Locate the cell with the specified text and output its (X, Y) center coordinate. 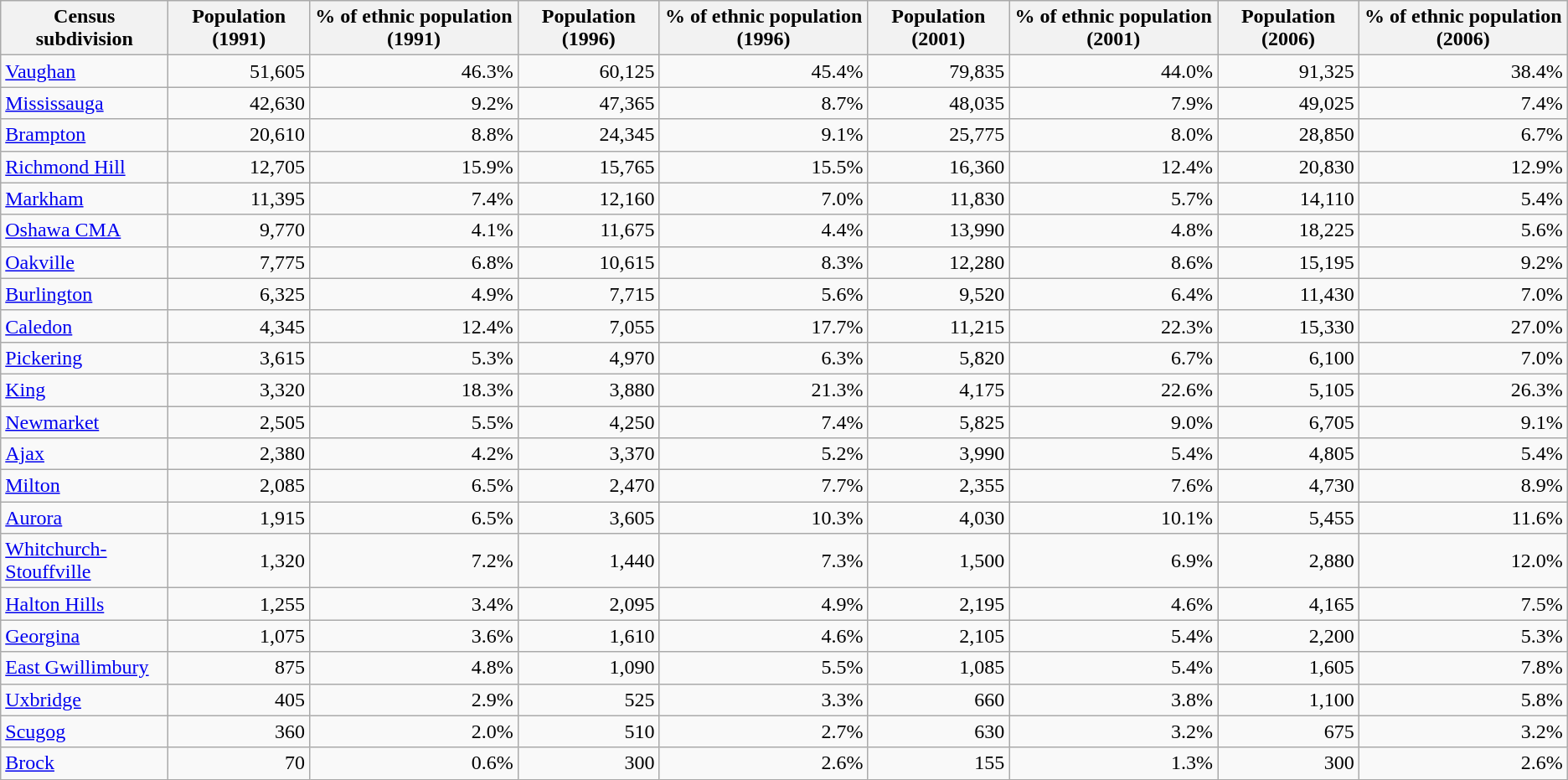
15,330 (1288, 326)
91,325 (1288, 71)
11,675 (588, 230)
4,165 (1288, 604)
3,615 (240, 358)
7.6% (1114, 486)
2.0% (414, 731)
Milton (85, 486)
10.1% (1114, 518)
4,805 (1288, 454)
5.7% (1114, 199)
44.0% (1114, 71)
Caledon (85, 326)
1,320 (240, 561)
22.3% (1114, 326)
% of ethnic population (1991) (414, 28)
18.3% (414, 390)
6,100 (1288, 358)
Georgina (85, 636)
Halton Hills (85, 604)
2,380 (240, 454)
1,610 (588, 636)
2,200 (1288, 636)
Population (2001) (938, 28)
15.9% (414, 167)
Brampton (85, 135)
6.4% (1114, 294)
11,430 (1288, 294)
8.8% (414, 135)
Newmarket (85, 421)
Vaughan (85, 71)
28,850 (1288, 135)
4.4% (764, 230)
70 (240, 763)
1,090 (588, 668)
10.3% (764, 518)
6.3% (764, 358)
5,105 (1288, 390)
1,915 (240, 518)
Oshawa CMA (85, 230)
Population (2006) (1288, 28)
Markham (85, 199)
3,990 (938, 454)
47,365 (588, 103)
% of ethnic population (2006) (1462, 28)
Scugog (85, 731)
4,030 (938, 518)
Whitchurch-Stouffville (85, 561)
510 (588, 731)
Census subdivision (85, 28)
11.6% (1462, 518)
46.3% (414, 71)
1,605 (1288, 668)
King (85, 390)
15,195 (1288, 262)
1,085 (938, 668)
13,990 (938, 230)
7,715 (588, 294)
2,085 (240, 486)
Brock (85, 763)
3,605 (588, 518)
Pickering (85, 358)
5,455 (1288, 518)
11,215 (938, 326)
49,025 (1288, 103)
7.7% (764, 486)
630 (938, 731)
4,730 (1288, 486)
4,970 (588, 358)
12,280 (938, 262)
0.6% (414, 763)
8.9% (1462, 486)
1,500 (938, 561)
% of ethnic population (2001) (1114, 28)
11,395 (240, 199)
24,345 (588, 135)
Burlington (85, 294)
Mississauga (85, 103)
Aurora (85, 518)
7.9% (1114, 103)
405 (240, 700)
20,830 (1288, 167)
Oakville (85, 262)
5,825 (938, 421)
2.9% (414, 700)
1,100 (1288, 700)
51,605 (240, 71)
9,770 (240, 230)
12.0% (1462, 561)
1,440 (588, 561)
8.0% (1114, 135)
2.7% (764, 731)
42,630 (240, 103)
3,320 (240, 390)
675 (1288, 731)
4,250 (588, 421)
14,110 (1288, 199)
8.7% (764, 103)
2,195 (938, 604)
1.3% (1114, 763)
Population (1991) (240, 28)
East Gwillimbury (85, 668)
60,125 (588, 71)
3,880 (588, 390)
3.8% (1114, 700)
11,830 (938, 199)
1,255 (240, 604)
2,470 (588, 486)
6,325 (240, 294)
6.9% (1114, 561)
3,370 (588, 454)
16,360 (938, 167)
12,160 (588, 199)
5,820 (938, 358)
4,175 (938, 390)
5.2% (764, 454)
4,345 (240, 326)
8.3% (764, 262)
7,055 (588, 326)
7.2% (414, 561)
3.6% (414, 636)
25,775 (938, 135)
2,880 (1288, 561)
2,095 (588, 604)
20,610 (240, 135)
1,075 (240, 636)
15.5% (764, 167)
22.6% (1114, 390)
Uxbridge (85, 700)
3.4% (414, 604)
5.8% (1462, 700)
12,705 (240, 167)
360 (240, 731)
2,105 (938, 636)
Ajax (85, 454)
38.4% (1462, 71)
6.8% (414, 262)
7.5% (1462, 604)
45.4% (764, 71)
26.3% (1462, 390)
660 (938, 700)
12.9% (1462, 167)
79,835 (938, 71)
7.8% (1462, 668)
7,775 (240, 262)
18,225 (1288, 230)
4.1% (414, 230)
8.6% (1114, 262)
15,765 (588, 167)
9.0% (1114, 421)
6,705 (1288, 421)
48,035 (938, 103)
17.7% (764, 326)
Richmond Hill (85, 167)
2,505 (240, 421)
2,355 (938, 486)
875 (240, 668)
9,520 (938, 294)
7.3% (764, 561)
3.3% (764, 700)
% of ethnic population (1996) (764, 28)
Population (1996) (588, 28)
4.2% (414, 454)
525 (588, 700)
10,615 (588, 262)
21.3% (764, 390)
27.0% (1462, 326)
155 (938, 763)
